Return the [X, Y] coordinate for the center point of the cell that contains the specified text.  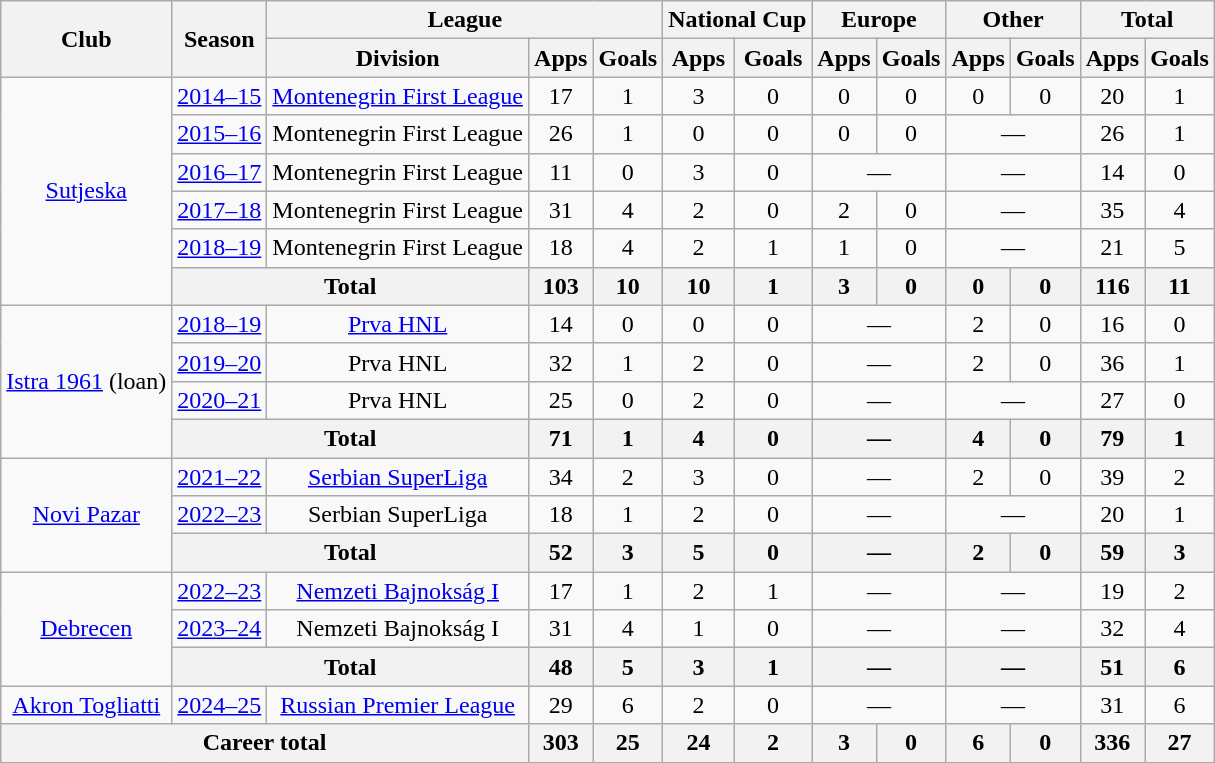
2017–18 [220, 210]
71 [561, 438]
2024–25 [220, 705]
24 [699, 743]
League [465, 20]
Sutjeska [86, 191]
2021–22 [220, 477]
2016–17 [220, 172]
Russian Premier League [398, 705]
19 [1112, 591]
Novi Pazar [86, 515]
National Cup [738, 20]
116 [1112, 286]
52 [561, 553]
36 [1112, 362]
29 [561, 705]
48 [561, 667]
34 [561, 477]
Club [86, 39]
303 [561, 743]
103 [561, 286]
2023–24 [220, 629]
2014–15 [220, 96]
Istra 1961 (loan) [86, 381]
Other [1013, 20]
336 [1112, 743]
59 [1112, 553]
2019–20 [220, 362]
Akron Togliatti [86, 705]
Debrecen [86, 629]
16 [1112, 324]
39 [1112, 477]
51 [1112, 667]
Division [398, 58]
2015–16 [220, 134]
79 [1112, 438]
Europe [879, 20]
Season [220, 39]
35 [1112, 210]
2020–21 [220, 400]
21 [1112, 248]
Career total [265, 743]
